Locate the cell with the specified text and output its [X, Y] center coordinate. 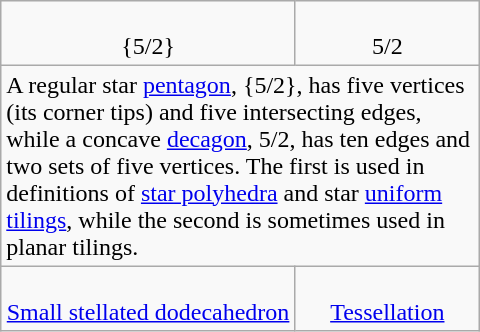
Small stellated dodecahedron [148, 298]
Tessellation [387, 298]
5/2 [387, 34]
{5/2} [148, 34]
